Capture the cell that displays the provided text and extract its (x, y) central coordinate. 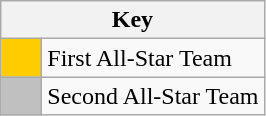
First All-Star Team (153, 58)
Second All-Star Team (153, 96)
Key (132, 20)
